From the cell containing the given text, extract its center point as [x, y] coordinate. 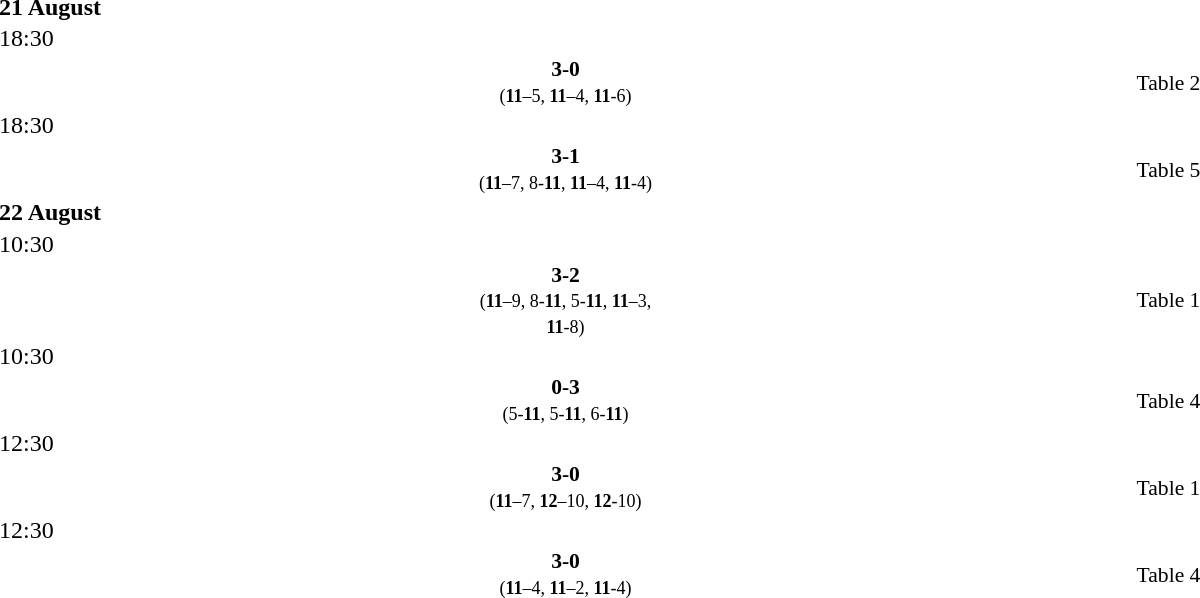
3-0 (11–7, 12–10, 12-10) [566, 487]
3-1 (11–7, 8-11, 11–4, 11-4) [566, 169]
3-0 (11–5, 11–4, 11-6) [566, 82]
3-2 (11–9, 8-11, 5-11, 11–3, 11-8) [566, 300]
0-3 (5-11, 5-11, 6-11) [566, 400]
